Determine the [X, Y] coordinate at the center of the cell enclosing the given text.  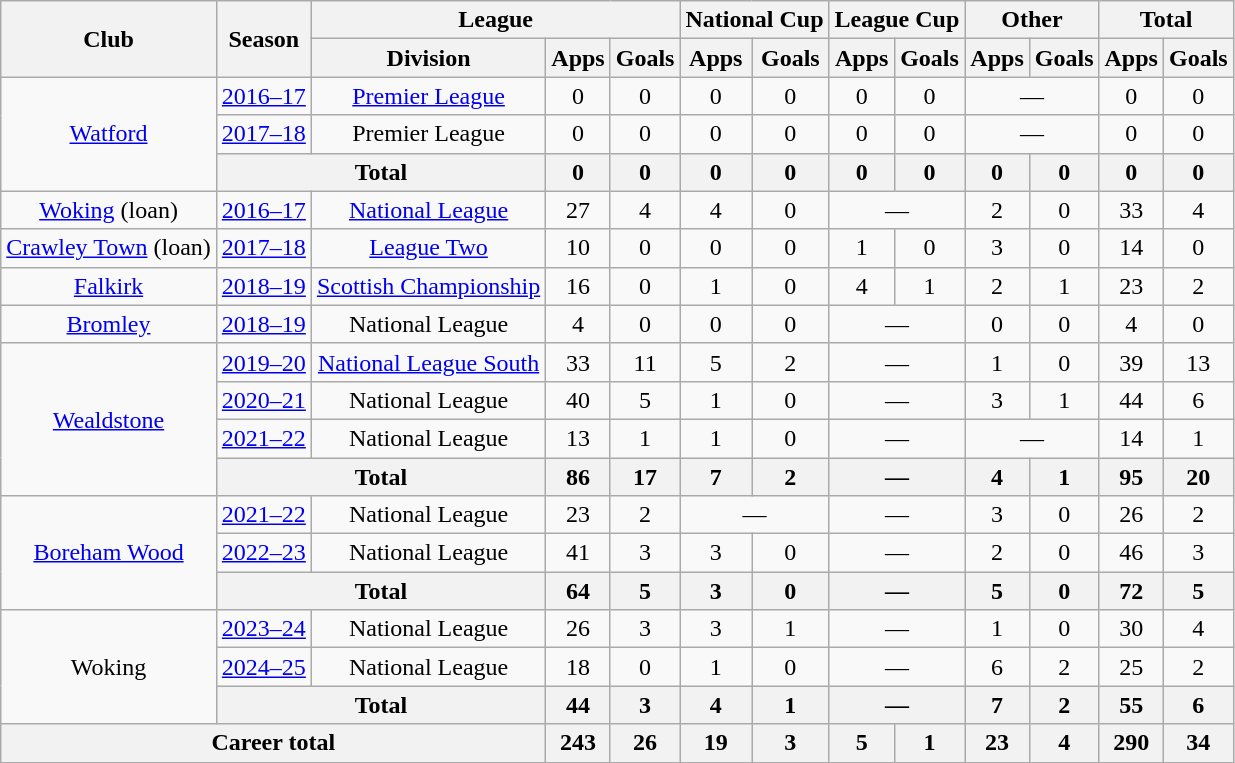
Watford [109, 134]
Season [264, 39]
40 [578, 400]
16 [578, 286]
Boreham Wood [109, 553]
17 [645, 477]
2020–21 [264, 400]
2023–24 [264, 629]
39 [1131, 362]
Woking [109, 667]
2024–25 [264, 667]
2022–23 [264, 553]
64 [578, 591]
Wealdstone [109, 419]
46 [1131, 553]
Crawley Town (loan) [109, 248]
Club [109, 39]
19 [716, 743]
18 [578, 667]
2019–20 [264, 362]
290 [1131, 743]
League Two [428, 248]
55 [1131, 705]
30 [1131, 629]
41 [578, 553]
Division [428, 58]
86 [578, 477]
11 [645, 362]
34 [1198, 743]
Bromley [109, 324]
League Cup [897, 20]
National League South [428, 362]
72 [1131, 591]
10 [578, 248]
Scottish Championship [428, 286]
25 [1131, 667]
Other [1032, 20]
National Cup [754, 20]
243 [578, 743]
Woking (loan) [109, 210]
20 [1198, 477]
League [496, 20]
95 [1131, 477]
27 [578, 210]
Career total [274, 743]
Falkirk [109, 286]
